Scan for the cell matching the given text and deliver its (x, y) coordinate at center. 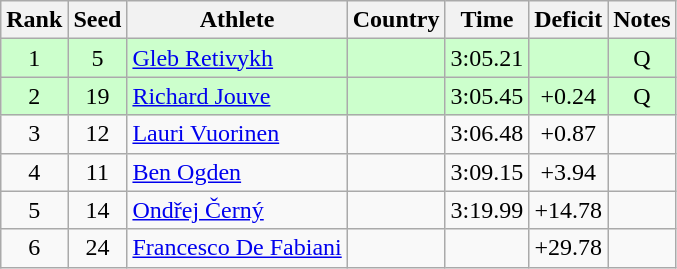
24 (98, 248)
6 (34, 248)
3:06.48 (487, 134)
Ondřej Černý (237, 210)
Notes (642, 20)
+3.94 (568, 172)
+14.78 (568, 210)
Gleb Retivykh (237, 58)
3:19.99 (487, 210)
Richard Jouve (237, 96)
Rank (34, 20)
4 (34, 172)
2 (34, 96)
Francesco De Fabiani (237, 248)
Deficit (568, 20)
Ben Ogden (237, 172)
+0.24 (568, 96)
Country (396, 20)
Seed (98, 20)
19 (98, 96)
3 (34, 134)
3:09.15 (487, 172)
Athlete (237, 20)
14 (98, 210)
3:05.21 (487, 58)
12 (98, 134)
3:05.45 (487, 96)
Lauri Vuorinen (237, 134)
1 (34, 58)
+29.78 (568, 248)
+0.87 (568, 134)
Time (487, 20)
11 (98, 172)
